Pinpoint the cell where the given text exists, returning its [x, y] midpoint coordinate. 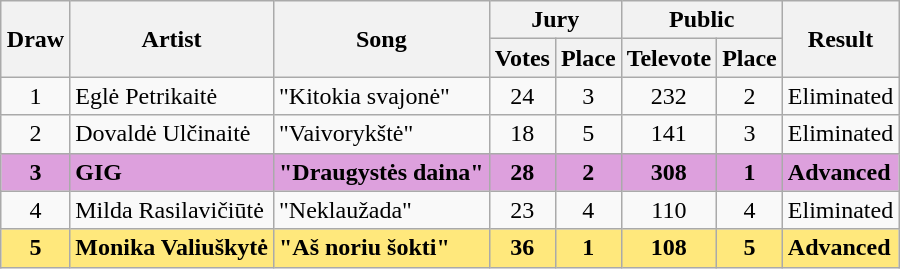
Votes [522, 58]
Public [702, 20]
28 [522, 172]
"Kitokia svajonė" [381, 96]
Artist [172, 39]
18 [522, 134]
Song [381, 39]
Monika Valiuškytė [172, 248]
"Aš noriu šokti" [381, 248]
308 [668, 172]
24 [522, 96]
110 [668, 210]
232 [668, 96]
"Vaivorykštė" [381, 134]
"Neklaužada" [381, 210]
Eglė Petrikaitė [172, 96]
Milda Rasilavičiūtė [172, 210]
Result [840, 39]
108 [668, 248]
Televote [668, 58]
23 [522, 210]
Dovaldė Ulčinaitė [172, 134]
36 [522, 248]
GIG [172, 172]
141 [668, 134]
"Draugystės daina" [381, 172]
Draw [35, 39]
Jury [555, 20]
